For the text-containing cell, return its midpoint in [X, Y] coordinate format. 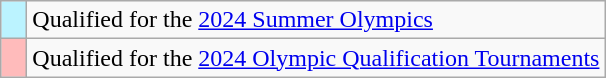
Qualified for the 2024 Olympic Qualification Tournaments [316, 58]
Qualified for the 2024 Summer Olympics [316, 20]
